Find where the given text appears and provide that cell's center as [x, y] coordinate. 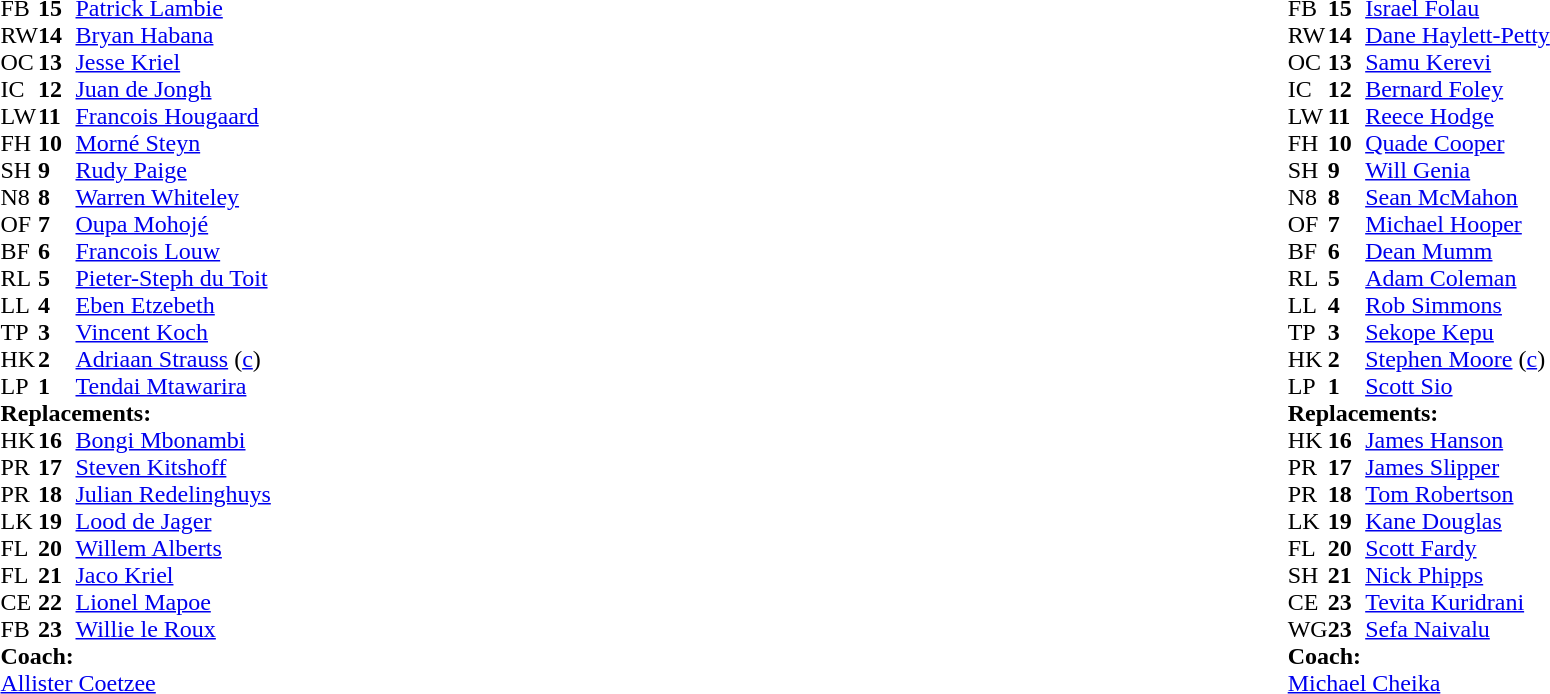
Lood de Jager [174, 522]
Pieter-Steph du Toit [174, 278]
Willie le Roux [174, 630]
Samu Kerevi [1458, 62]
Vincent Koch [174, 332]
Tevita Kuridrani [1458, 602]
Julian Redelinghuys [174, 494]
Lionel Mapoe [174, 602]
Jaco Kriel [174, 576]
Scott Fardy [1458, 548]
Will Genia [1458, 170]
Sefa Naivalu [1458, 630]
Morné Steyn [174, 144]
Scott Sio [1458, 386]
Bryan Habana [174, 36]
James Hanson [1458, 440]
Rob Simmons [1458, 306]
Francois Hougaard [174, 116]
Dane Haylett-Petty [1458, 36]
Stephen Moore (c) [1458, 360]
Bongi Mbonambi [174, 440]
Dean Mumm [1458, 252]
22 [57, 602]
Warren Whiteley [174, 198]
Quade Cooper [1458, 144]
Sekope Kepu [1458, 332]
WG [1308, 630]
Juan de Jongh [174, 90]
Eben Etzebeth [174, 306]
Willem Alberts [174, 548]
Jesse Kriel [174, 62]
Tom Robertson [1458, 494]
Bernard Foley [1458, 90]
Francois Louw [174, 252]
Nick Phipps [1458, 576]
James Slipper [1458, 468]
Tendai Mtawarira [174, 386]
Rudy Paige [174, 170]
Adam Coleman [1458, 278]
Oupa Mohojé [174, 224]
Sean McMahon [1458, 198]
Kane Douglas [1458, 522]
Adriaan Strauss (c) [174, 360]
Reece Hodge [1458, 116]
Steven Kitshoff [174, 468]
FB [19, 630]
Michael Hooper [1458, 224]
